Detect which cell encompasses the target text, then output its (X, Y) center coordinate. 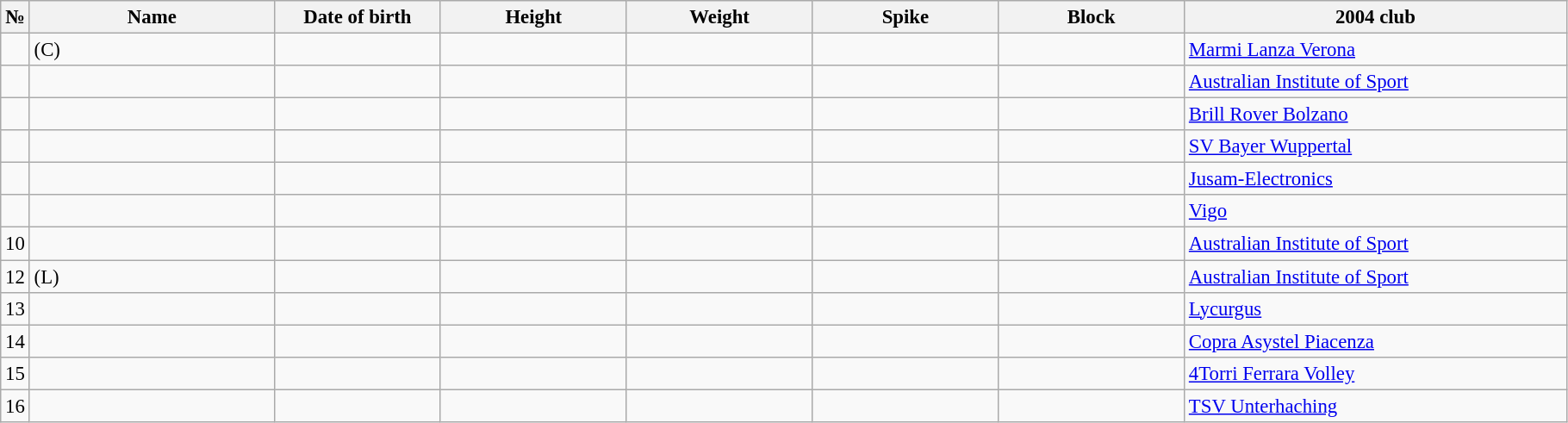
Weight (719, 17)
Vigo (1376, 211)
Copra Asystel Piacenza (1376, 341)
Brill Rover Bolzano (1376, 115)
15 (16, 373)
№ (16, 17)
Height (533, 17)
16 (16, 406)
Jusam-Electronics (1376, 179)
Date of birth (357, 17)
Name (152, 17)
SV Bayer Wuppertal (1376, 146)
Marmi Lanza Verona (1376, 50)
(L) (152, 277)
14 (16, 341)
2004 club (1376, 17)
10 (16, 244)
Block (1092, 17)
Spike (905, 17)
4Torri Ferrara Volley (1376, 373)
Lycurgus (1376, 308)
12 (16, 277)
TSV Unterhaching (1376, 406)
(C) (152, 50)
13 (16, 308)
